Detect which cell encompasses the target text, then output its [X, Y] center coordinate. 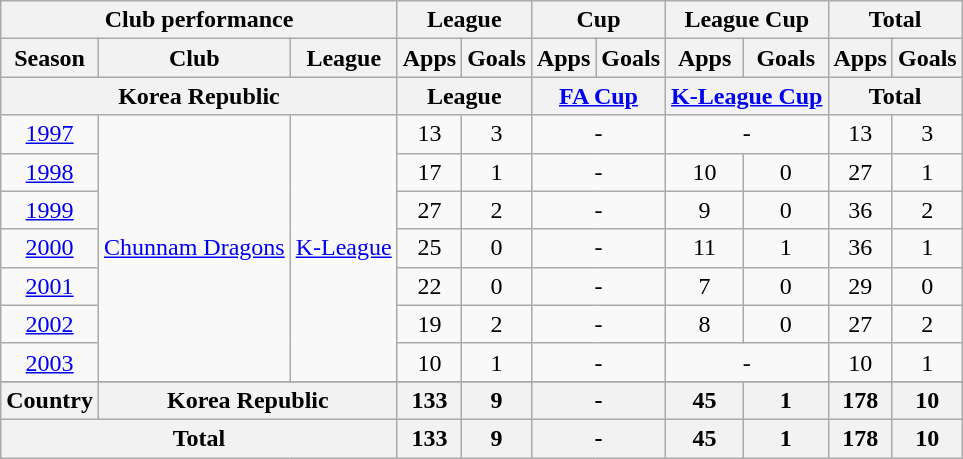
17 [429, 172]
1997 [50, 134]
22 [429, 286]
2000 [50, 248]
Club performance [199, 20]
1999 [50, 210]
Country [50, 400]
7 [705, 286]
Cup [598, 20]
2001 [50, 286]
19 [429, 324]
25 [429, 248]
2002 [50, 324]
8 [705, 324]
Chunnam Dragons [194, 248]
Season [50, 58]
1998 [50, 172]
11 [705, 248]
FA Cup [598, 96]
League Cup [747, 20]
K-League [344, 248]
K-League Cup [747, 96]
2003 [50, 362]
Club [194, 58]
29 [860, 286]
